Identify which cell holds the provided text, then report its [x, y] central coordinate. 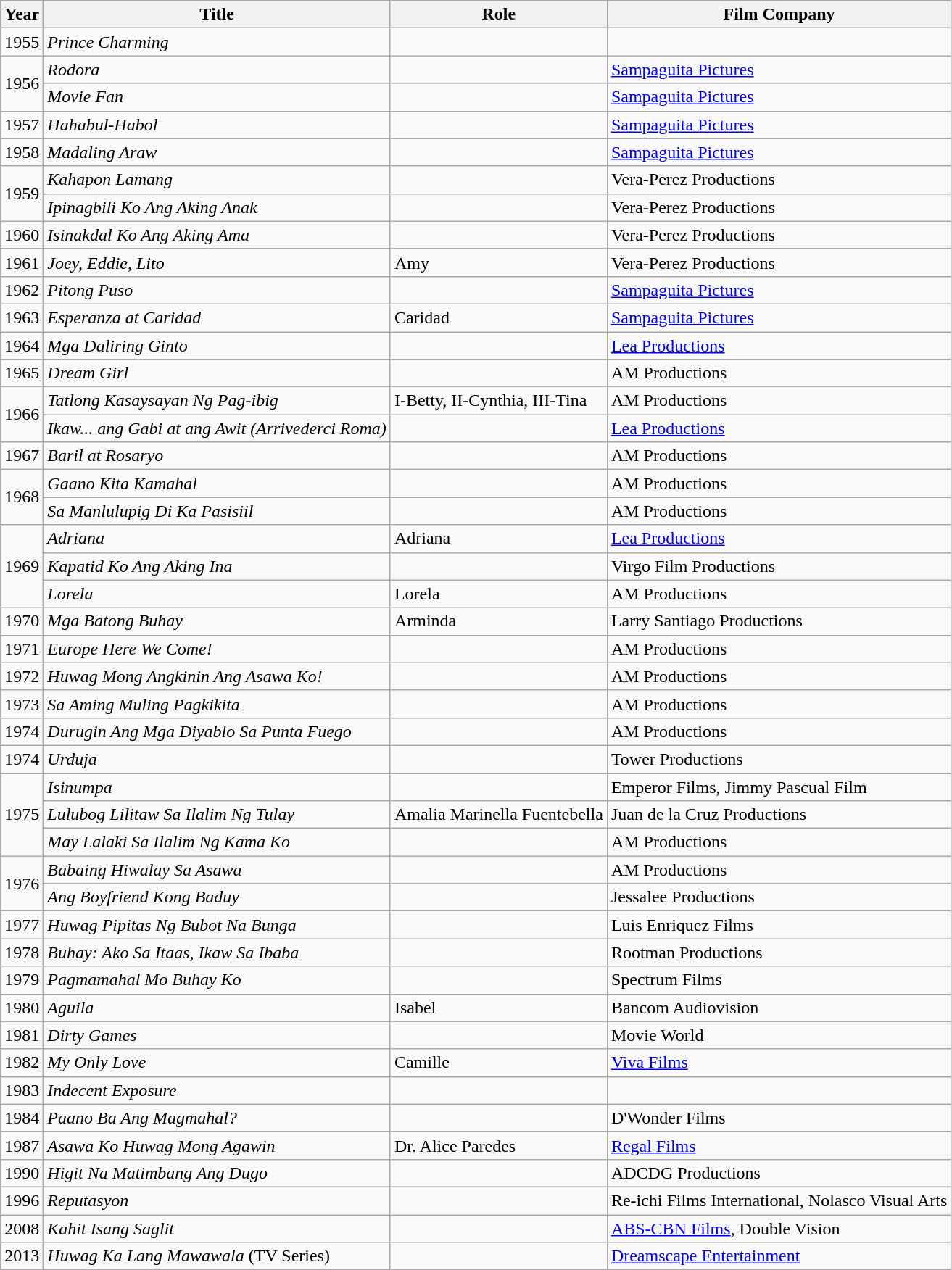
Isabel [499, 1008]
Huwag Pipitas Ng Bubot Na Bunga [218, 925]
Dr. Alice Paredes [499, 1145]
Madaling Araw [218, 152]
Regal Films [779, 1145]
Europe Here We Come! [218, 649]
1977 [22, 925]
Lulubog Lilitaw Sa Ilalim Ng Tulay [218, 815]
Movie Fan [218, 97]
Emperor Films, Jimmy Pascual Film [779, 787]
Spectrum Films [779, 980]
Arminda [499, 621]
Dream Girl [218, 373]
Juan de la Cruz Productions [779, 815]
Re-ichi Films International, Nolasco Visual Arts [779, 1200]
1967 [22, 456]
Mga Daliring Ginto [218, 346]
Paano Ba Ang Magmahal? [218, 1118]
Baril at Rosaryo [218, 456]
Pagmamahal Mo Buhay Ko [218, 980]
1983 [22, 1090]
Kapatid Ko Ang Aking Ina [218, 566]
1972 [22, 676]
1990 [22, 1173]
Durugin Ang Mga Diyablo Sa Punta Fuego [218, 731]
May Lalaki Sa Ilalim Ng Kama Ko [218, 842]
Mga Batong Buhay [218, 621]
Viva Films [779, 1063]
Aguila [218, 1008]
Dreamscape Entertainment [779, 1256]
Jessalee Productions [779, 897]
Buhay: Ako Sa Itaas, Ikaw Sa Ibaba [218, 952]
1966 [22, 415]
1958 [22, 152]
Isinakdal Ko Ang Aking Ama [218, 235]
1957 [22, 125]
Virgo Film Productions [779, 566]
Asawa Ko Huwag Mong Agawin [218, 1145]
Indecent Exposure [218, 1090]
1980 [22, 1008]
Isinumpa [218, 787]
Kahapon Lamang [218, 180]
Babaing Hiwalay Sa Asawa [218, 870]
Ipinagbili Ko Ang Aking Anak [218, 207]
Gaano Kita Kamahal [218, 483]
1968 [22, 497]
1987 [22, 1145]
Pitong Puso [218, 290]
1962 [22, 290]
Amalia Marinella Fuentebella [499, 815]
Amy [499, 262]
1961 [22, 262]
Joey, Eddie, Lito [218, 262]
Bancom Audiovision [779, 1008]
Prince Charming [218, 42]
Year [22, 14]
1969 [22, 566]
1971 [22, 649]
ABS-CBN Films, Double Vision [779, 1229]
2008 [22, 1229]
1970 [22, 621]
Hahabul-Habol [218, 125]
Title [218, 14]
Dirty Games [218, 1035]
Luis Enriquez Films [779, 925]
Huwag Ka Lang Mawawala (TV Series) [218, 1256]
ADCDG Productions [779, 1173]
D'Wonder Films [779, 1118]
1976 [22, 884]
Tatlong Kasaysayan Ng Pag-ibig [218, 401]
Rodora [218, 70]
Role [499, 14]
Movie World [779, 1035]
Ang Boyfriend Kong Baduy [218, 897]
Tower Productions [779, 759]
1959 [22, 194]
Kahit Isang Saglit [218, 1229]
1960 [22, 235]
Reputasyon [218, 1200]
Camille [499, 1063]
My Only Love [218, 1063]
1984 [22, 1118]
1982 [22, 1063]
1996 [22, 1200]
I-Betty, II-Cynthia, III-Tina [499, 401]
1973 [22, 704]
Caridad [499, 317]
Film Company [779, 14]
1978 [22, 952]
Higit Na Matimbang Ang Dugo [218, 1173]
1965 [22, 373]
1979 [22, 980]
1975 [22, 814]
1964 [22, 346]
Sa Aming Muling Pagkikita [218, 704]
Sa Manlulupig Di Ka Pasisiil [218, 511]
Ikaw... ang Gabi at ang Awit (Arrivederci Roma) [218, 428]
Huwag Mong Angkinin Ang Asawa Ko! [218, 676]
Rootman Productions [779, 952]
Larry Santiago Productions [779, 621]
1963 [22, 317]
Urduja [218, 759]
1955 [22, 42]
1981 [22, 1035]
2013 [22, 1256]
1956 [22, 83]
Esperanza at Caridad [218, 317]
